Search for the cell housing the specified text and yield its [X, Y] center coordinate. 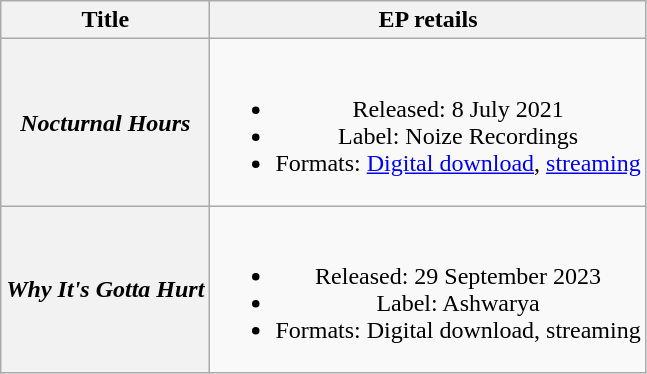
Released: 8 July 2021Label: Noize RecordingsFormats: Digital download, streaming [428, 122]
Why It's Gotta Hurt [106, 290]
EP retails [428, 20]
Title [106, 20]
Released: 29 September 2023Label: AshwaryaFormats: Digital download, streaming [428, 290]
Nocturnal Hours [106, 122]
